For the text-containing cell, return its midpoint in [X, Y] coordinate format. 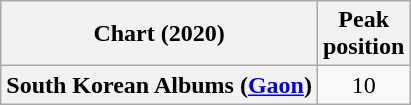
Chart (2020) [160, 34]
Peakposition [363, 34]
South Korean Albums (Gaon) [160, 85]
10 [363, 85]
